Extract the [X, Y] coordinate from the center of the cell holding the provided text.  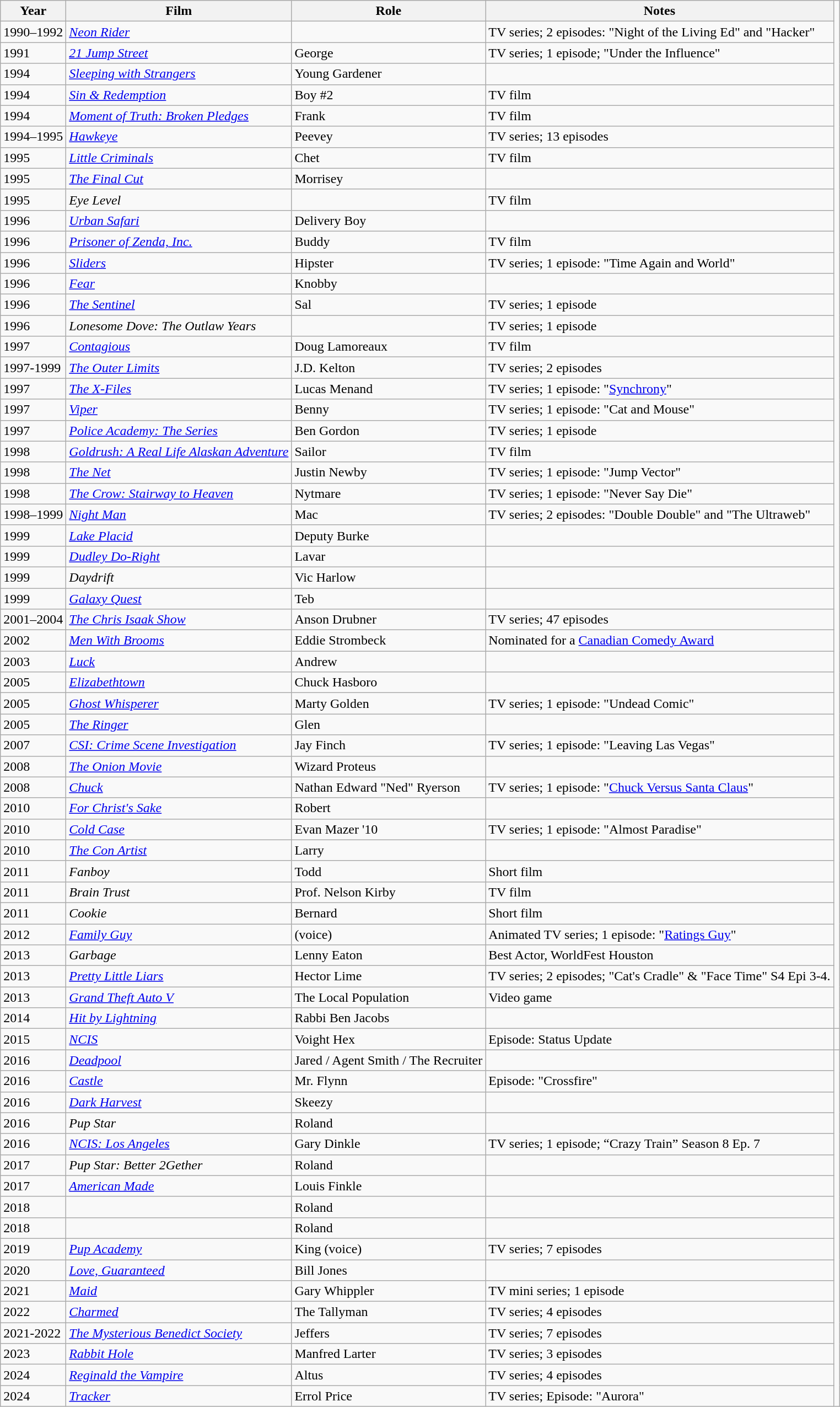
Louis Finkle [389, 1186]
TV series; 13 episodes [659, 137]
TV series; Episode: "Aurora" [659, 1396]
Evan Mazer '10 [389, 829]
Todd [389, 871]
Luck [179, 662]
2015 [33, 1039]
TV series; 2 episodes: "Double Double" and "The Ultraweb" [659, 514]
Sal [389, 305]
Chet [389, 158]
Nathan Edward "Ned" Ryerson [389, 787]
The Mysterious Benedict Society [179, 1333]
Pretty Little Liars [179, 976]
1990–1992 [33, 32]
Deputy Burke [389, 535]
CSI: Crime Scene Investigation [179, 745]
King (voice) [389, 1249]
2001–2004 [33, 620]
Maid [179, 1291]
TV series; 1 episode: "Time Again and World" [659, 263]
TV series; 1 episode: "Almost Paradise" [659, 829]
Episode: "Crossfire" [659, 1081]
Night Man [179, 514]
(voice) [389, 935]
Voight Hex [389, 1039]
2014 [33, 1018]
Marty Golden [389, 703]
TV series; 47 episodes [659, 620]
Notes [659, 11]
Sailor [389, 452]
For Christ's Sake [179, 808]
Mac [389, 514]
Robert [389, 808]
Andrew [389, 662]
Deadpool [179, 1060]
Altus [389, 1375]
The Chris Isaak Show [179, 620]
Gary Whippler [389, 1291]
Little Criminals [179, 158]
NCIS [179, 1039]
TV series; 1 episode: "Jump Vector" [659, 472]
Rabbit Hole [179, 1354]
Ben Gordon [389, 431]
1991 [33, 53]
Urban Safari [179, 221]
2019 [33, 1249]
Doug Lamoreaux [389, 347]
Anson Drubner [389, 620]
TV series; 1 episode: "Undead Comic" [659, 703]
The Sentinel [179, 305]
Family Guy [179, 935]
1994–1995 [33, 137]
Mr. Flynn [389, 1081]
TV series; 1 episode: "Cat and Mouse" [659, 410]
TV series; 1 episode: "Chuck Versus Santa Claus" [659, 787]
Pup Star: Better 2Gether [179, 1165]
Castle [179, 1081]
Pup Star [179, 1123]
Rabbi Ben Jacobs [389, 1018]
2003 [33, 662]
The Onion Movie [179, 766]
Tracker [179, 1396]
Nominated for a Canadian Comedy Award [659, 641]
Neon Rider [179, 32]
Chuck Hasboro [389, 683]
2022 [33, 1312]
Larry [389, 850]
Sleeping with Strangers [179, 74]
Glen [389, 724]
Bill Jones [389, 1270]
TV series; 2 episodes; "Cat's Cradle" & "Face Time" S4 Epi 3-4. [659, 976]
TV series; 1 episode; “Crazy Train” Season 8 Ep. 7 [659, 1144]
Morrisey [389, 179]
Sin & Redemption [179, 95]
Wizard Proteus [389, 766]
Animated TV series; 1 episode: "Ratings Guy" [659, 935]
Vic Harlow [389, 577]
Nytmare [389, 493]
The Crow: Stairway to Heaven [179, 493]
The X-Files [179, 389]
Daydrift [179, 577]
Cold Case [179, 829]
TV series; 2 episodes [659, 368]
2002 [33, 641]
American Made [179, 1186]
Prisoner of Zenda, Inc. [179, 241]
Benny [389, 410]
The Local Population [389, 997]
Gary Dinkle [389, 1144]
Best Actor, WorldFest Houston [659, 955]
TV series; 2 episodes: "Night of the Living Ed" and "Hacker" [659, 32]
Moment of Truth: Broken Pledges [179, 116]
Year [33, 11]
Frank [389, 116]
2007 [33, 745]
The Tallyman [389, 1312]
Lavar [389, 556]
1998–1999 [33, 514]
Teb [389, 598]
The Final Cut [179, 179]
Lenny Eaton [389, 955]
TV series; 1 episode: "Leaving Las Vegas" [659, 745]
Sliders [179, 263]
Pup Academy [179, 1249]
Love, Guaranteed [179, 1270]
Goldrush: A Real Life Alaskan Adventure [179, 452]
Skeezy [389, 1102]
Knobby [389, 284]
Delivery Boy [389, 221]
Young Gardener [389, 74]
Grand Theft Auto V [179, 997]
Buddy [389, 241]
Jay Finch [389, 745]
TV mini series; 1 episode [659, 1291]
Jared / Agent Smith / The Recruiter [389, 1060]
Dark Harvest [179, 1102]
Role [389, 11]
Hawkeye [179, 137]
Lucas Menand [389, 389]
The Outer Limits [179, 368]
Manfred Larter [389, 1354]
Ghost Whisperer [179, 703]
NCIS: Los Angeles [179, 1144]
2020 [33, 1270]
Viper [179, 410]
2021-2022 [33, 1333]
Eye Level [179, 200]
Hipster [389, 263]
Elizabethtown [179, 683]
George [389, 53]
TV series; 1 episode: "Synchrony" [659, 389]
Fanboy [179, 871]
Lonesome Dove: The Outlaw Years [179, 326]
Bernard [389, 913]
Chuck [179, 787]
2012 [33, 935]
Eddie Strombeck [389, 641]
TV series; 1 episode: "Never Say Die" [659, 493]
The Con Artist [179, 850]
Boy #2 [389, 95]
Video game [659, 997]
Brain Trust [179, 892]
Peevey [389, 137]
Fear [179, 284]
Errol Price [389, 1396]
Cookie [179, 913]
Justin Newby [389, 472]
Police Academy: The Series [179, 431]
1997-1999 [33, 368]
Men With Brooms [179, 641]
Dudley Do-Right [179, 556]
21 Jump Street [179, 53]
Contagious [179, 347]
Reginald the Vampire [179, 1375]
TV series; 3 episodes [659, 1354]
Hector Lime [389, 976]
Prof. Nelson Kirby [389, 892]
Jeffers [389, 1333]
The Net [179, 472]
TV series; 1 episode; "Under the Influence" [659, 53]
Film [179, 11]
2023 [33, 1354]
Garbage [179, 955]
J.D. Kelton [389, 368]
Galaxy Quest [179, 598]
Hit by Lightning [179, 1018]
Lake Placid [179, 535]
Episode: Status Update [659, 1039]
2021 [33, 1291]
The Ringer [179, 724]
Charmed [179, 1312]
